From the cell containing the given text, extract its center point as (X, Y) coordinate. 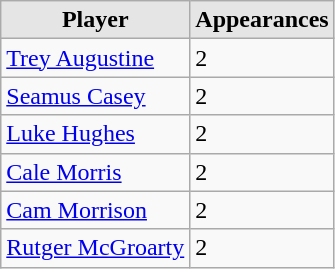
Luke Hughes (96, 134)
Rutger McGroarty (96, 248)
Cam Morrison (96, 210)
Appearances (262, 20)
Cale Morris (96, 172)
Seamus Casey (96, 96)
Trey Augustine (96, 58)
Player (96, 20)
